From the cell containing the given text, extract its center point as (x, y) coordinate. 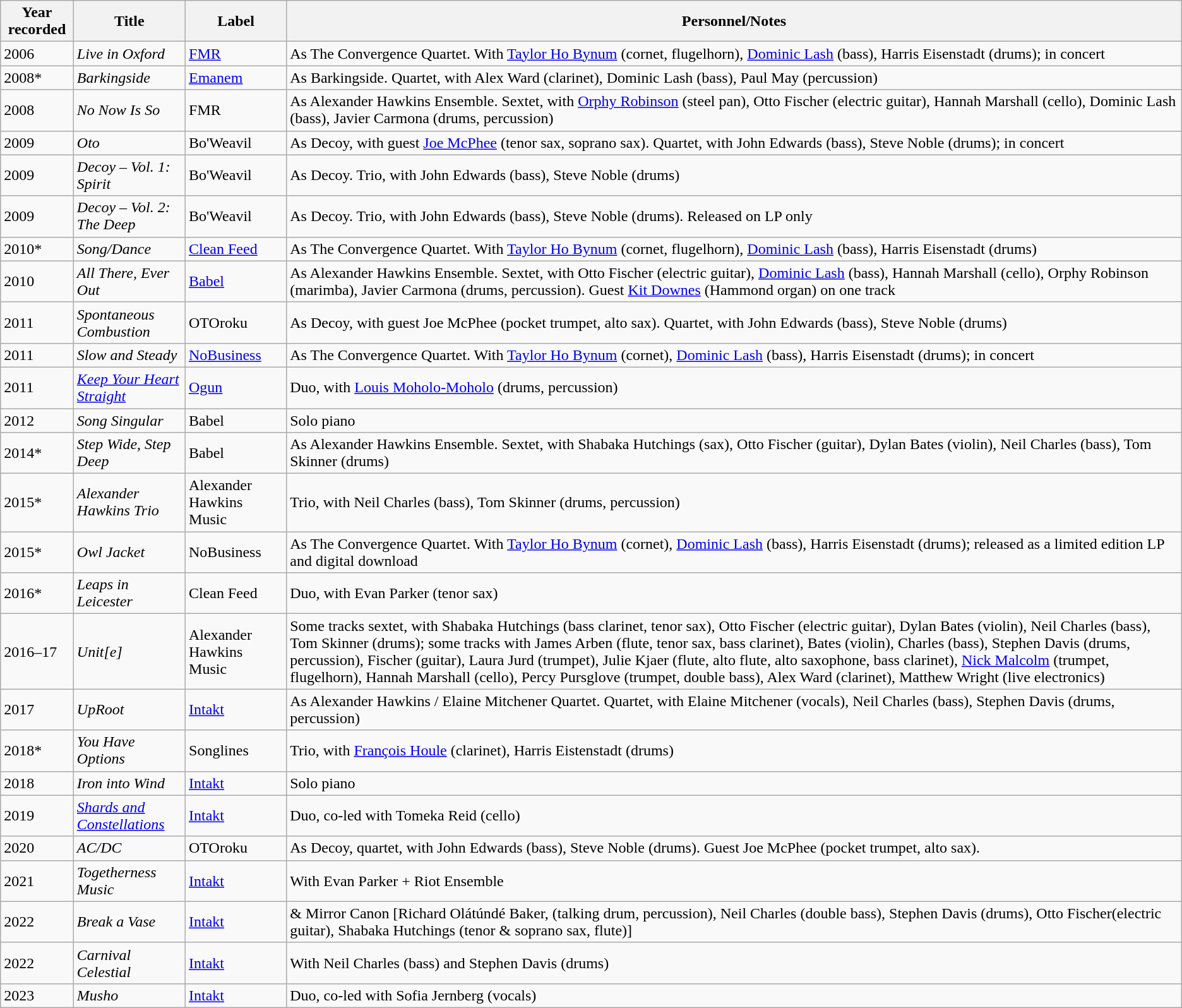
Song Singular (129, 420)
As Barkingside. Quartet, with Alex Ward (clarinet), Dominic Lash (bass), Paul May (percussion) (734, 78)
2017 (37, 710)
Slow and Steady (129, 355)
Iron into Wind (129, 783)
2008 (37, 110)
Trio, with François Houle (clarinet), Harris Eistenstadt (drums) (734, 750)
As Alexander Hawkins / Elaine Mitchener Quartet. Quartet, with Elaine Mitchener (vocals), Neil Charles (bass), Stephen Davis (drums, percussion) (734, 710)
2020 (37, 848)
Ogun (236, 388)
Shards and Constellations (129, 816)
2021 (37, 880)
2016–17 (37, 652)
AC/DC (129, 848)
Title (129, 21)
Barkingside (129, 78)
2018* (37, 750)
2010* (37, 249)
As Decoy, quartet, with John Edwards (bass), Steve Noble (drums). Guest Joe McPhee (pocket trumpet, alto sax). (734, 848)
Duo, co-led with Tomeka Reid (cello) (734, 816)
Leaps in Leicester (129, 594)
Unit[e] (129, 652)
As Decoy. Trio, with John Edwards (bass), Steve Noble (drums) (734, 176)
Break a Vase (129, 922)
Oto (129, 143)
2023 (37, 995)
Step Wide, Step Deep (129, 453)
Duo, co-led with Sofia Jernberg (vocals) (734, 995)
Song/Dance (129, 249)
As The Convergence Quartet. With Taylor Ho Bynum (cornet), Dominic Lash (bass), Harris Eisenstadt (drums); in concert (734, 355)
As The Convergence Quartet. With Taylor Ho Bynum (cornet, flugelhorn), Dominic Lash (bass), Harris Eisenstadt (drums) (734, 249)
All There, Ever Out (129, 282)
2019 (37, 816)
2016* (37, 594)
Duo, with Louis Moholo-Moholo (drums, percussion) (734, 388)
Carnival Celestial (129, 963)
Musho (129, 995)
No Now Is So (129, 110)
Trio, with Neil Charles (bass), Tom Skinner (drums, percussion) (734, 503)
Togetherness Music (129, 880)
Decoy – Vol. 1: Spirit (129, 176)
UpRoot (129, 710)
Decoy – Vol. 2: The Deep (129, 216)
2010 (37, 282)
Songlines (236, 750)
With Evan Parker + Riot Ensemble (734, 880)
With Neil Charles (bass) and Stephen Davis (drums) (734, 963)
Owl Jacket (129, 552)
You Have Options (129, 750)
As Decoy. Trio, with John Edwards (bass), Steve Noble (drums). Released on LP only (734, 216)
Year recorded (37, 21)
Keep Your Heart Straight (129, 388)
As Decoy, with guest Joe McPhee (pocket trumpet, alto sax). Quartet, with John Edwards (bass), Steve Noble (drums) (734, 322)
As The Convergence Quartet. With Taylor Ho Bynum (cornet, flugelhorn), Dominic Lash (bass), Harris Eisenstadt (drums); in concert (734, 54)
2012 (37, 420)
Personnel/Notes (734, 21)
As Decoy, with guest Joe McPhee (tenor sax, soprano sax). Quartet, with John Edwards (bass), Steve Noble (drums); in concert (734, 143)
Live in Oxford (129, 54)
2018 (37, 783)
Duo, with Evan Parker (tenor sax) (734, 594)
2008* (37, 78)
2006 (37, 54)
2014* (37, 453)
Spontaneous Combustion (129, 322)
Emanem (236, 78)
Alexander Hawkins Trio (129, 503)
Label (236, 21)
